Return (X, Y) of the center of cell containing provided text 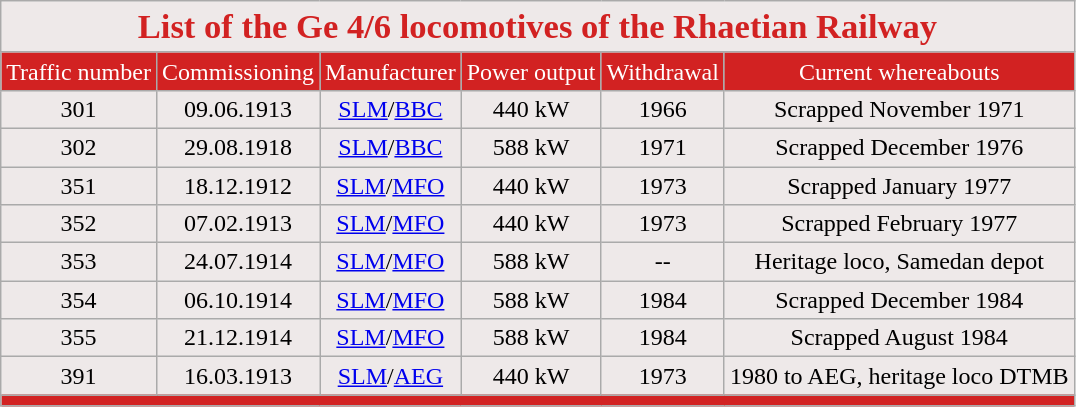
18.12.1912 (238, 185)
Power output (531, 71)
Traffic number (79, 71)
List of the Ge 4/6 locomotives of the Rhaetian Railway (538, 27)
16.03.1913 (238, 376)
1980 to AEG, heritage loco DTMB (899, 376)
-- (662, 262)
21.12.1914 (238, 338)
Commissioning (238, 71)
355 (79, 338)
301 (79, 109)
07.02.1913 (238, 224)
Scrapped August 1984 (899, 338)
06.10.1914 (238, 300)
354 (79, 300)
Scrapped December 1976 (899, 147)
Scrapped February 1977 (899, 224)
29.08.1918 (238, 147)
SLM/AEG (391, 376)
Scrapped January 1977 (899, 185)
24.07.1914 (238, 262)
Current whereabouts (899, 71)
351 (79, 185)
353 (79, 262)
1971 (662, 147)
352 (79, 224)
Withdrawal (662, 71)
391 (79, 376)
09.06.1913 (238, 109)
Heritage loco, Samedan depot (899, 262)
Manufacturer (391, 71)
Scrapped November 1971 (899, 109)
Scrapped December 1984 (899, 300)
1966 (662, 109)
302 (79, 147)
